Extract the (x, y) coordinate from the center of the cell holding the provided text.  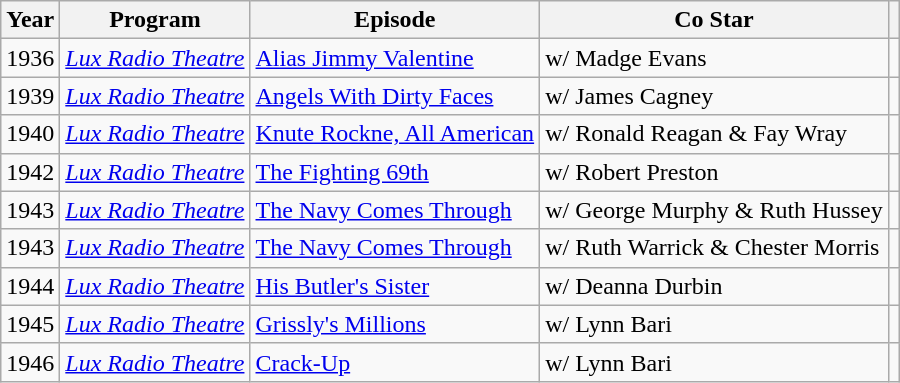
w/ Madge Evans (714, 58)
The Fighting 69th (395, 172)
His Butler's Sister (395, 286)
Alias Jimmy Valentine (395, 58)
Co Star (714, 20)
1944 (30, 286)
1946 (30, 362)
Grissly's Millions (395, 324)
Program (155, 20)
Year (30, 20)
w/ Robert Preston (714, 172)
w/ James Cagney (714, 96)
Crack-Up (395, 362)
Knute Rockne, All American (395, 134)
Angels With Dirty Faces (395, 96)
w/ Ruth Warrick & Chester Morris (714, 248)
w/ Ronald Reagan & Fay Wray (714, 134)
w/ Deanna Durbin (714, 286)
Episode (395, 20)
w/ George Murphy & Ruth Hussey (714, 210)
1942 (30, 172)
1940 (30, 134)
1939 (30, 96)
1936 (30, 58)
1945 (30, 324)
